For the text-containing cell, return its midpoint in [x, y] coordinate format. 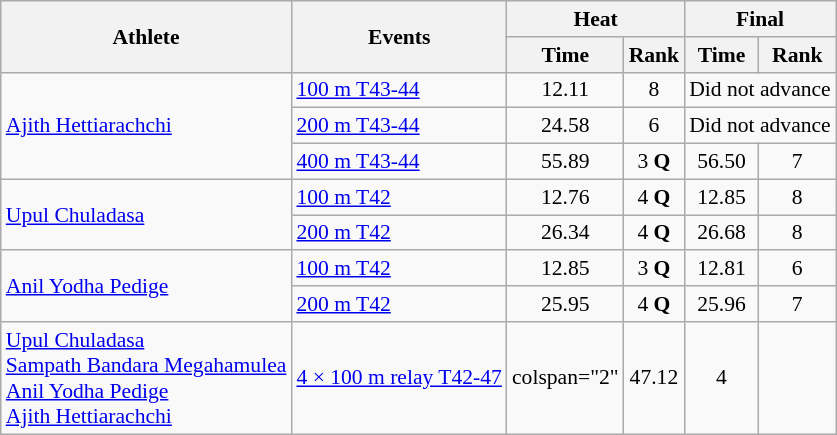
400 m T43-44 [399, 162]
4 × 100 m relay T42-47 [399, 378]
Ajith Hettiarachchi [146, 126]
100 m T43-44 [399, 90]
12.76 [566, 197]
Final [760, 19]
25.95 [566, 304]
56.50 [722, 162]
colspan="2" [566, 378]
Heat [596, 19]
12.81 [722, 269]
47.12 [654, 378]
Upul Chuladasa [146, 214]
Athlete [146, 36]
4 [722, 378]
200 m T43-44 [399, 126]
24.58 [566, 126]
Anil Yodha Pedige [146, 286]
Events [399, 36]
26.68 [722, 233]
Upul ChuladasaSampath Bandara MegahamuleaAnil Yodha PedigeAjith Hettiarachchi [146, 378]
25.96 [722, 304]
55.89 [566, 162]
26.34 [566, 233]
12.11 [566, 90]
